Identify which cell holds the provided text, then report its [x, y] central coordinate. 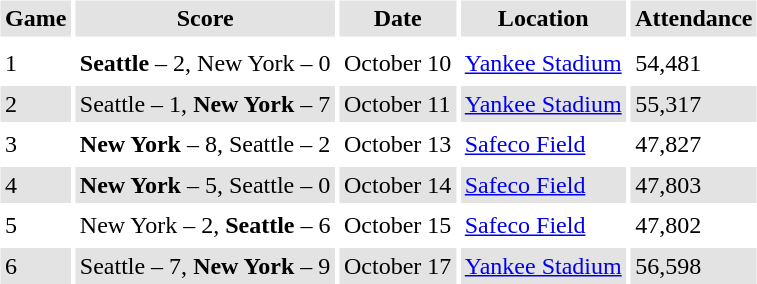
47,827 [694, 144]
New York – 8, Seattle – 2 [205, 144]
55,317 [694, 104]
2 [35, 104]
6 [35, 266]
October 13 [397, 144]
Score [205, 18]
56,598 [694, 266]
October 10 [397, 64]
October 15 [397, 226]
Attendance [694, 18]
Seattle – 7, New York – 9 [205, 266]
54,481 [694, 64]
47,803 [694, 185]
New York – 5, Seattle – 0 [205, 185]
October 11 [397, 104]
New York – 2, Seattle – 6 [205, 226]
Seattle – 1, New York – 7 [205, 104]
1 [35, 64]
5 [35, 226]
Location [543, 18]
October 14 [397, 185]
47,802 [694, 226]
October 17 [397, 266]
Seattle – 2, New York – 0 [205, 64]
Date [397, 18]
Game [35, 18]
3 [35, 144]
4 [35, 185]
